Detect which cell encompasses the target text, then output its [X, Y] center coordinate. 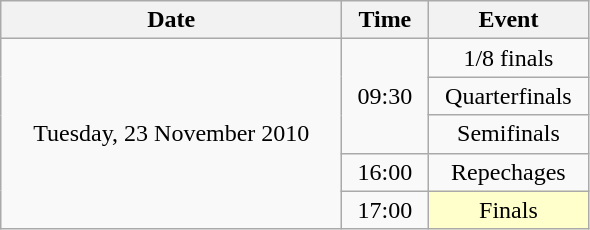
16:00 [385, 172]
17:00 [385, 210]
Time [385, 20]
Repechages [508, 172]
Date [172, 20]
Tuesday, 23 November 2010 [172, 134]
Event [508, 20]
Finals [508, 210]
09:30 [385, 96]
Semifinals [508, 134]
Quarterfinals [508, 96]
1/8 finals [508, 58]
